Capture the cell that displays the provided text and extract its [X, Y] central coordinate. 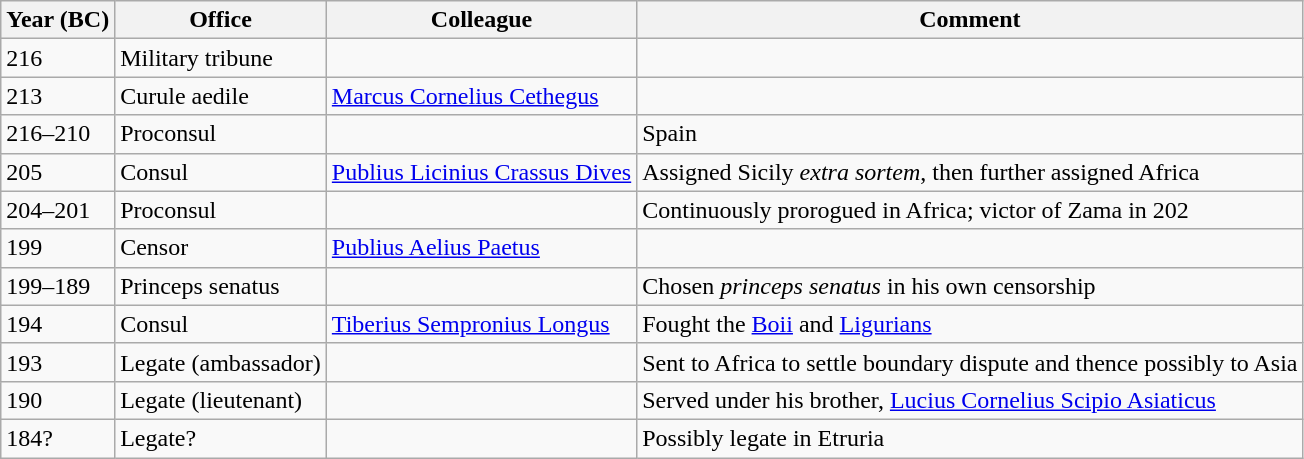
204–201 [58, 210]
Marcus Cornelius Cethegus [481, 96]
Princeps senatus [221, 286]
205 [58, 172]
Office [221, 20]
Legate (ambassador) [221, 362]
216–210 [58, 134]
199 [58, 248]
Chosen princeps senatus in his own censorship [970, 286]
Year (BC) [58, 20]
Tiberius Sempronius Longus [481, 324]
Curule aedile [221, 96]
Publius Licinius Crassus Dives [481, 172]
Comment [970, 20]
213 [58, 96]
194 [58, 324]
Legate (lieutenant) [221, 400]
184? [58, 438]
Colleague [481, 20]
199–189 [58, 286]
190 [58, 400]
193 [58, 362]
Continuously prorogued in Africa; victor of Zama in 202 [970, 210]
Military tribune [221, 58]
Legate? [221, 438]
Sent to Africa to settle boundary dispute and thence possibly to Asia [970, 362]
Publius Aelius Paetus [481, 248]
216 [58, 58]
Served under his brother, Lucius Cornelius Scipio Asiaticus [970, 400]
Fought the Boii and Ligurians [970, 324]
Spain [970, 134]
Possibly legate in Etruria [970, 438]
Censor [221, 248]
Assigned Sicily extra sortem, then further assigned Africa [970, 172]
